Search for the cell housing the specified text and yield its (x, y) center coordinate. 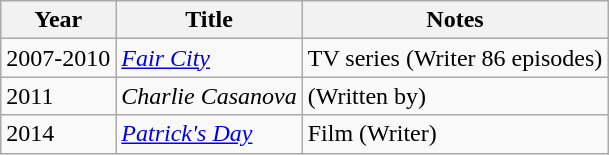
2007-2010 (58, 58)
TV series (Writer 86 episodes) (455, 58)
Film (Writer) (455, 134)
(Written by) (455, 96)
Notes (455, 20)
Fair City (209, 58)
Year (58, 20)
2011 (58, 96)
Charlie Casanova (209, 96)
Title (209, 20)
Patrick's Day (209, 134)
2014 (58, 134)
